For the text-containing cell, return its midpoint in (X, Y) coordinate format. 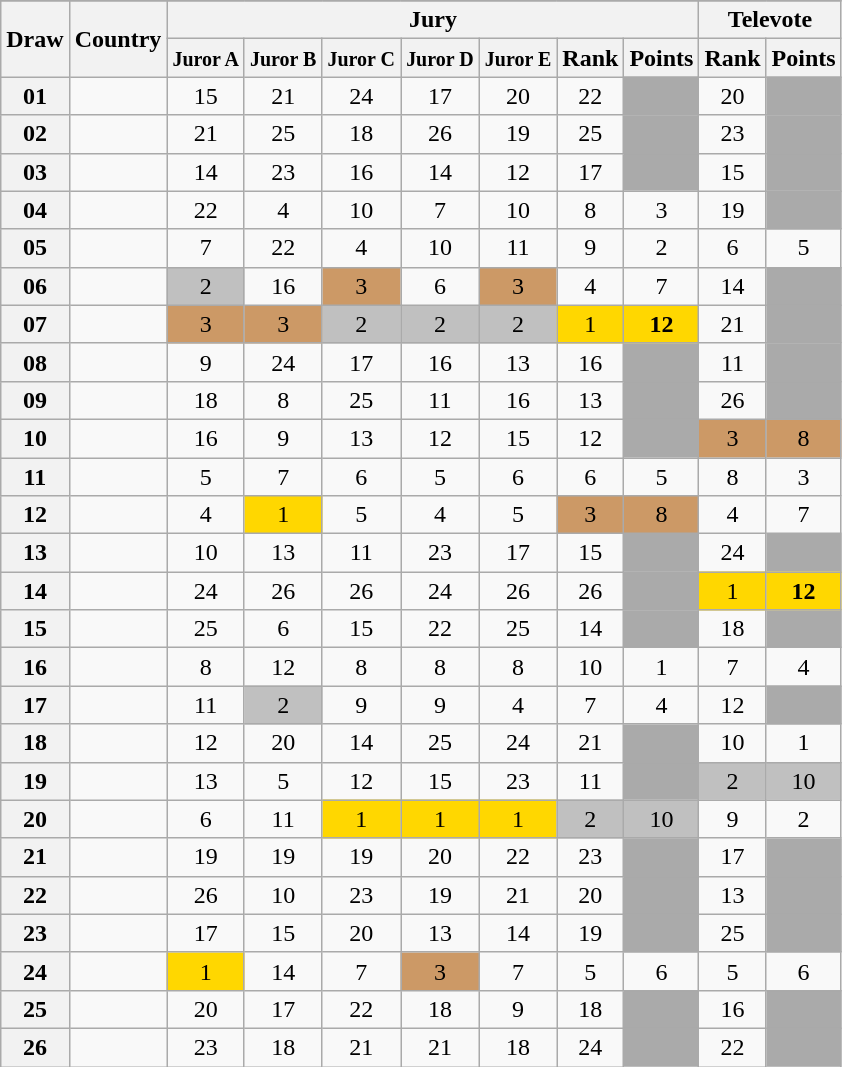
09 (35, 400)
Draw (35, 39)
Juror C (362, 58)
Juror D (440, 58)
Televote (770, 20)
07 (35, 324)
04 (35, 210)
03 (35, 172)
01 (35, 96)
05 (35, 248)
Juror E (518, 58)
Country (118, 39)
Jury (433, 20)
Juror A (206, 58)
02 (35, 134)
Juror B (283, 58)
06 (35, 286)
08 (35, 362)
